Output the (X, Y) coordinate of the center of the cell containing the given text.  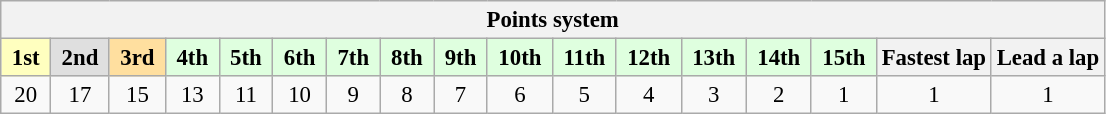
14th (778, 58)
1st (26, 58)
17 (80, 95)
2nd (80, 58)
13th (714, 58)
2 (778, 95)
3 (714, 95)
12th (648, 58)
13 (192, 95)
6th (300, 58)
4th (192, 58)
Points system (553, 20)
8th (407, 58)
9th (461, 58)
15 (137, 95)
3rd (137, 58)
Lead a lap (1048, 58)
Fastest lap (934, 58)
15th (844, 58)
6 (520, 95)
7 (461, 95)
20 (26, 95)
9 (353, 95)
5 (584, 95)
7th (353, 58)
11th (584, 58)
5th (246, 58)
8 (407, 95)
10 (300, 95)
4 (648, 95)
11 (246, 95)
10th (520, 58)
